Scan for the cell matching the given text and deliver its [X, Y] coordinate at center. 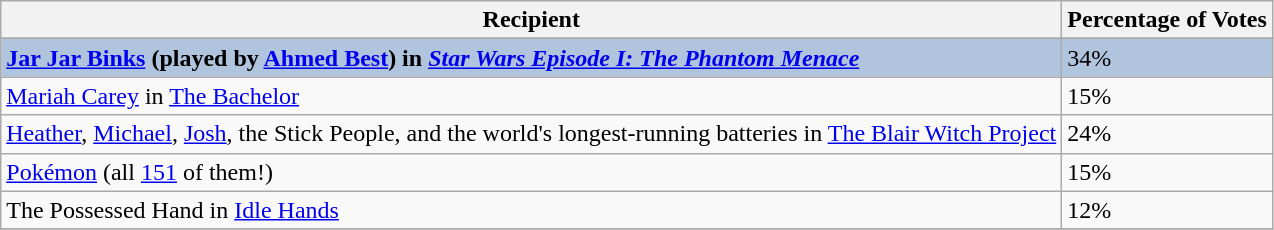
34% [1168, 58]
12% [1168, 210]
Heather, Michael, Josh, the Stick People, and the world's longest-running batteries in The Blair Witch Project [532, 134]
Mariah Carey in The Bachelor [532, 96]
Recipient [532, 20]
24% [1168, 134]
Pokémon (all 151 of them!) [532, 172]
Percentage of Votes [1168, 20]
The Possessed Hand in Idle Hands [532, 210]
Jar Jar Binks (played by Ahmed Best) in Star Wars Episode I: The Phantom Menace [532, 58]
